Return the [x, y] coordinate for the center point of the cell that contains the specified text.  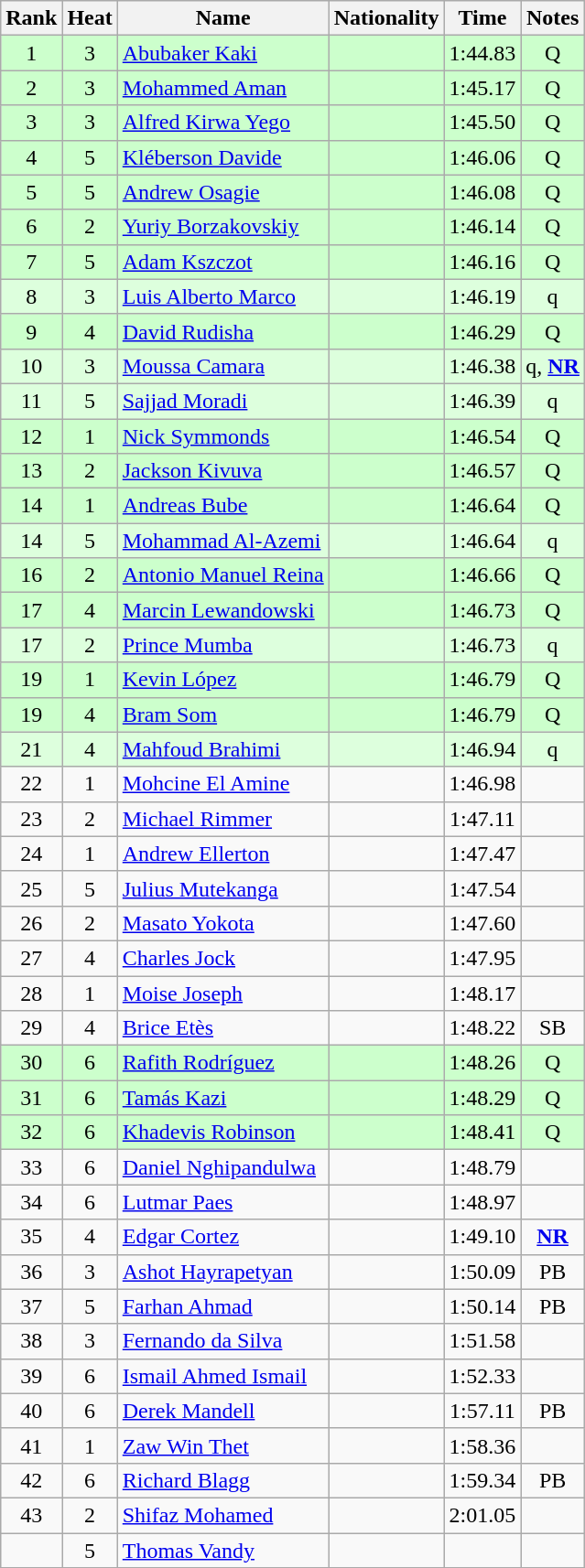
35 [31, 1237]
33 [31, 1167]
1:48.79 [482, 1167]
Zaw Win Thet [223, 1445]
Luis Alberto Marco [223, 296]
Prince Mumba [223, 645]
1:46.29 [482, 331]
10 [31, 366]
Richard Blagg [223, 1480]
1:46.57 [482, 471]
Khadevis Robinson [223, 1133]
NR [553, 1237]
1:48.41 [482, 1133]
Heat [90, 18]
1:47.60 [482, 923]
1:46.54 [482, 436]
24 [31, 854]
41 [31, 1445]
43 [31, 1515]
16 [31, 575]
Ashot Hayrapetyan [223, 1272]
Rank [31, 18]
27 [31, 958]
Name [223, 18]
Yuriy Borzakovskiy [223, 227]
1:47.11 [482, 819]
Masato Yokota [223, 923]
25 [31, 888]
1:46.19 [482, 296]
Marcin Lewandowski [223, 610]
1:46.39 [482, 401]
26 [31, 923]
Farhan Ahmad [223, 1306]
Thomas Vandy [223, 1551]
Andrew Ellerton [223, 854]
Lutmar Paes [223, 1202]
22 [31, 784]
13 [31, 471]
Mohammed Aman [223, 88]
1:47.47 [482, 854]
1:46.16 [482, 262]
Edgar Cortez [223, 1237]
Andreas Bube [223, 506]
Mohcine El Amine [223, 784]
Nick Symmonds [223, 436]
Brice Etès [223, 1028]
Time [482, 18]
Rafith Rodríguez [223, 1063]
Kléberson Davide [223, 157]
Notes [553, 18]
1:47.95 [482, 958]
39 [31, 1376]
1:48.22 [482, 1028]
23 [31, 819]
q, NR [553, 366]
1:46.66 [482, 575]
28 [31, 993]
37 [31, 1306]
Bram Som [223, 714]
Tamás Kazi [223, 1098]
12 [31, 436]
Abubaker Kaki [223, 53]
Mahfoud Brahimi [223, 749]
1:46.38 [482, 366]
29 [31, 1028]
Charles Jock [223, 958]
1:46.08 [482, 192]
34 [31, 1202]
1:50.14 [482, 1306]
Antonio Manuel Reina [223, 575]
30 [31, 1063]
42 [31, 1480]
Andrew Osagie [223, 192]
Ismail Ahmed Ismail [223, 1376]
SB [553, 1028]
1:51.58 [482, 1341]
1:48.17 [482, 993]
1:45.50 [482, 123]
31 [31, 1098]
1:46.06 [482, 157]
1:47.54 [482, 888]
Alfred Kirwa Yego [223, 123]
1:48.29 [482, 1098]
David Rudisha [223, 331]
1:59.34 [482, 1480]
1:57.11 [482, 1411]
1:48.26 [482, 1063]
Derek Mandell [223, 1411]
1:46.14 [482, 227]
11 [31, 401]
1:49.10 [482, 1237]
40 [31, 1411]
1:44.83 [482, 53]
1:48.97 [482, 1202]
1:50.09 [482, 1272]
Daniel Nghipandulwa [223, 1167]
Sajjad Moradi [223, 401]
1:52.33 [482, 1376]
32 [31, 1133]
1:58.36 [482, 1445]
Michael Rimmer [223, 819]
38 [31, 1341]
1:45.17 [482, 88]
2:01.05 [482, 1515]
Julius Mutekanga [223, 888]
36 [31, 1272]
Shifaz Mohamed [223, 1515]
8 [31, 296]
21 [31, 749]
Adam Kszczot [223, 262]
Moussa Camara [223, 366]
1:46.98 [482, 784]
1:46.94 [482, 749]
Kevin López [223, 680]
Moise Joseph [223, 993]
7 [31, 262]
Nationality [386, 18]
Mohammad Al-Azemi [223, 541]
Fernando da Silva [223, 1341]
9 [31, 331]
Jackson Kivuva [223, 471]
